Locate the cell with the specified text and output its (X, Y) center coordinate. 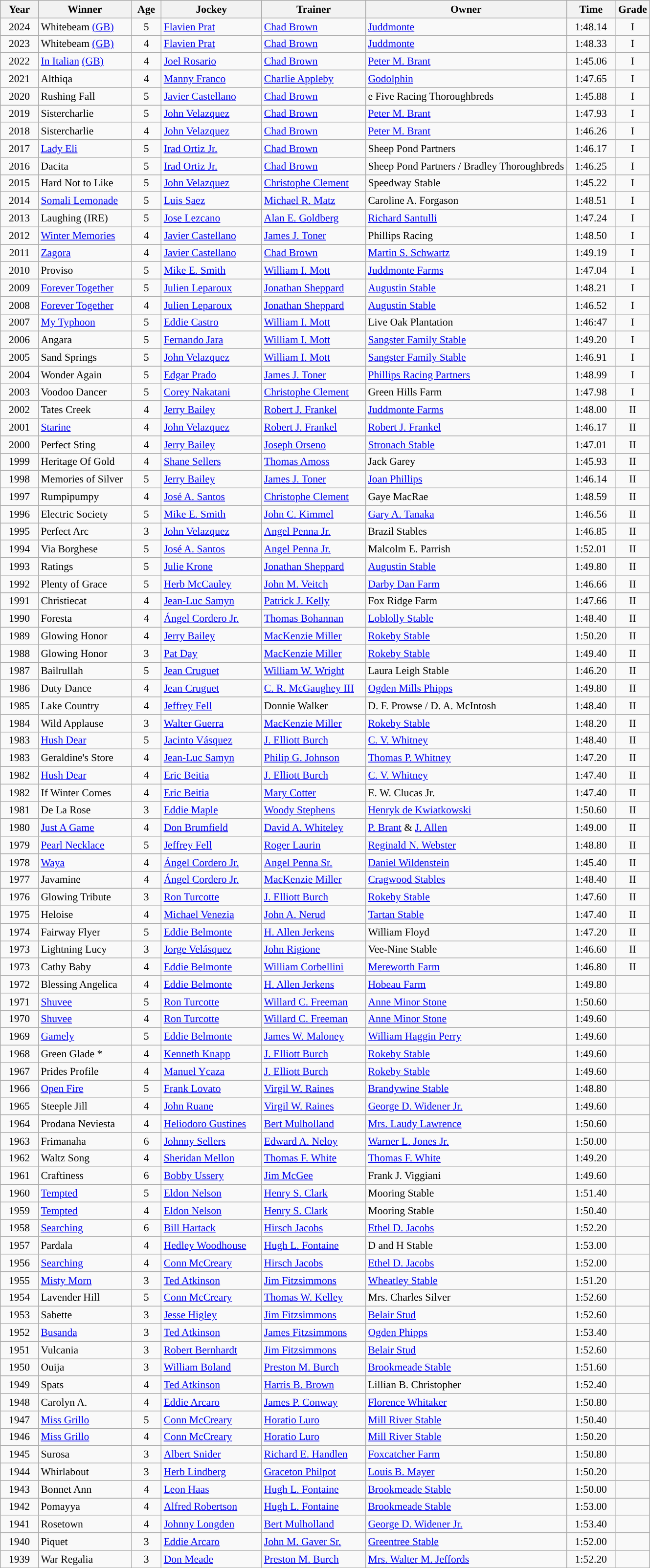
1941 (20, 1524)
William Floyd (466, 932)
Eddie Castro (211, 323)
Manuel Ycaza (211, 1071)
1:45.06 (591, 62)
Open Fire (85, 1089)
2017 (20, 149)
2010 (20, 271)
2023 (20, 44)
Foresta (85, 619)
Wild Applause (85, 723)
1984 (20, 723)
Lavender Hill (85, 1298)
Jack Garey (466, 462)
2009 (20, 288)
Hard Not to Like (85, 183)
Brandywine Stable (466, 1089)
Lillian B. Christopher (466, 1385)
Ouija (85, 1368)
1:45.40 (591, 863)
Winter Memories (85, 236)
Martin S. Schwartz (466, 253)
Zagora (85, 253)
Hobeau Farm (466, 984)
Angara (85, 340)
2004 (20, 375)
Woody Stephens (314, 810)
Don Meade (211, 1559)
Johnny Longden (211, 1524)
1995 (20, 532)
Herb Lindberg (211, 1472)
Luis Saez (211, 201)
Green Glade * (85, 1054)
William Corbellini (314, 967)
Eddie Maple (211, 810)
Walter Guerra (211, 723)
Angel Penna Sr. (314, 863)
Bobby Ussery (211, 1176)
1997 (20, 497)
Bill Hartack (211, 1228)
Charlie Appleby (314, 79)
Frank J. Viggiani (466, 1176)
Mrs. Laudy Lawrence (466, 1124)
2018 (20, 131)
Age (146, 9)
1:46.80 (591, 967)
1971 (20, 1002)
C. R. McGaughey III (314, 689)
e Five Racing Thoroughbreds (466, 96)
Mrs. Charles Silver (466, 1298)
Geraldine's Store (85, 758)
Gamely (85, 1037)
1:46.60 (591, 950)
1986 (20, 689)
1994 (20, 549)
Edward A. Neloy (314, 1141)
Piquet (85, 1542)
James Fitzsimmons (314, 1333)
1967 (20, 1071)
William Haggin Perry (466, 1037)
2002 (20, 410)
1987 (20, 671)
Winner (85, 9)
Fairway Flyer (85, 932)
Heloise (85, 915)
Malcolm E. Parrish (466, 549)
1:52.40 (591, 1385)
Greentree Stable (466, 1542)
1940 (20, 1542)
Waya (85, 863)
Memories of Silver (85, 479)
P. Brant & J. Allen (466, 828)
Lady Eli (85, 149)
1961 (20, 1176)
1942 (20, 1507)
Javamine (85, 880)
1:46.26 (591, 131)
War Regalia (85, 1559)
Graceton Philpot (314, 1472)
Plenty of Grace (85, 584)
1954 (20, 1298)
Jockey (211, 9)
2007 (20, 323)
1:48.20 (591, 723)
Glowing Tribute (85, 897)
Joan Phillips (466, 479)
Fernando Jara (211, 340)
Steeple Jill (85, 1107)
Tates Creek (85, 410)
Tartan Stable (466, 915)
Gary A. Tanaka (466, 514)
1988 (20, 653)
1956 (20, 1263)
1978 (20, 863)
1:48.59 (591, 497)
1:51.60 (591, 1368)
2021 (20, 79)
1979 (20, 845)
Lightning Lucy (85, 950)
Richard Santulli (466, 218)
Mrs. Walter M. Jeffords (466, 1559)
My Typhoon (85, 323)
1:48.33 (591, 44)
Joseph Orseno (314, 445)
Florence Whitaker (466, 1402)
Time (591, 9)
1992 (20, 584)
James W. Maloney (314, 1037)
1:51.40 (591, 1194)
Louis B. Mayer (466, 1472)
Thomas Bohannan (314, 619)
James P. Conway (314, 1402)
2022 (20, 62)
Proviso (85, 271)
1:47.24 (591, 218)
In Italian (GB) (85, 62)
1975 (20, 915)
Jacinto Vásquez (211, 740)
1:49.19 (591, 253)
1970 (20, 1019)
Pat Day (211, 653)
Speedway Stable (466, 183)
Spats (85, 1385)
Don Brumfield (211, 828)
Julie Krone (211, 566)
Hedley Woodhouse (211, 1246)
Alan E. Goldberg (314, 218)
Voodoo Dancer (85, 392)
Bonnet Ann (85, 1489)
Mary Cotter (314, 793)
Ogden Phipps (466, 1333)
1:48.51 (591, 201)
Sand Springs (85, 358)
Reginald N. Webster (466, 845)
2012 (20, 236)
John Ruane (211, 1107)
Jim McGee (314, 1176)
Rumpipumpy (85, 497)
2008 (20, 305)
Robert Bernhardt (211, 1350)
1989 (20, 636)
1:48.21 (591, 288)
1:46.14 (591, 479)
Heritage Of Gold (85, 462)
Frank Lovato (211, 1089)
1:46.91 (591, 358)
1943 (20, 1489)
Philip G. Johnson (314, 758)
1:47.65 (591, 79)
Foxcatcher Farm (466, 1455)
1953 (20, 1315)
1:46.52 (591, 305)
Christiecat (85, 601)
Johnny Sellers (211, 1141)
Somali Lemonade (85, 201)
1:46.20 (591, 671)
2015 (20, 183)
Starine (85, 427)
Thomas W. Kelley (314, 1298)
1:46.85 (591, 532)
Sheridan Mellon (211, 1158)
1:46.56 (591, 514)
1939 (20, 1559)
Frimanaha (85, 1141)
Ratings (85, 566)
1:45.22 (591, 183)
John M. Veitch (314, 584)
Misty Morn (85, 1281)
Live Oak Plantation (466, 323)
2020 (20, 96)
Vulcania (85, 1350)
1998 (20, 479)
1:47.93 (591, 114)
Cragwood Stables (466, 880)
Dacita (85, 166)
E. W. Clucas Jr. (466, 793)
Electric Society (85, 514)
Phillips Racing Partners (466, 375)
Harris B. Brown (314, 1385)
Pardala (85, 1246)
Mereworth Farm (466, 967)
John C. Kimmel (314, 514)
Thomas P. Whitney (466, 758)
Carolyn A. (85, 1402)
Prodana Neviesta (85, 1124)
Jorge Velásquez (211, 950)
1:46:47 (591, 323)
Prides Profile (85, 1071)
2006 (20, 340)
Donnie Walker (314, 706)
Stronach Stable (466, 445)
1:48.14 (591, 27)
1950 (20, 1368)
1:46.66 (591, 584)
1:49.40 (591, 653)
John Rigione (314, 950)
Sheep Pond Partners / Bradley Thoroughbreds (466, 166)
Michael R. Matz (314, 201)
1:47.04 (591, 271)
1965 (20, 1107)
Pomayya (85, 1507)
1959 (20, 1211)
1996 (20, 514)
1:48.50 (591, 236)
2000 (20, 445)
Owner (466, 9)
1944 (20, 1472)
Pearl Necklace (85, 845)
1945 (20, 1455)
1966 (20, 1089)
Vee-Nine Stable (466, 950)
1974 (20, 932)
Laura Leigh Stable (466, 671)
Surosa (85, 1455)
Heliodoro Gustines (211, 1124)
William Boland (211, 1368)
Trainer (314, 9)
Fox Ridge Farm (466, 601)
1977 (20, 880)
1980 (20, 828)
Phillips Racing (466, 236)
1:47.60 (591, 897)
2019 (20, 114)
1963 (20, 1141)
Duty Dance (85, 689)
Alfred Robertson (211, 1507)
2003 (20, 392)
Herb McCauley (211, 584)
Patrick J. Kelly (314, 601)
1:47.98 (591, 392)
1999 (20, 462)
1985 (20, 706)
1949 (20, 1385)
Joel Rosario (211, 62)
Darby Dan Farm (466, 584)
Daniel Wildenstein (466, 863)
Michael Venezia (211, 915)
1:47.66 (591, 601)
1964 (20, 1124)
2024 (20, 27)
2013 (20, 218)
Kenneth Knapp (211, 1054)
Grade (632, 9)
Craftiness (85, 1176)
1981 (20, 810)
Perfect Arc (85, 532)
Roger Laurin (314, 845)
If Winter Comes (85, 793)
1990 (20, 619)
Rosetown (85, 1524)
1972 (20, 984)
Richard E. Handlen (314, 1455)
1:49.00 (591, 828)
1968 (20, 1054)
Via Borghese (85, 549)
2014 (20, 201)
Laughing (IRE) (85, 218)
1952 (20, 1333)
2016 (20, 166)
Ogden Mills Phipps (466, 689)
1969 (20, 1037)
Gaye MacRae (466, 497)
1957 (20, 1246)
Wonder Again (85, 375)
D and H Stable (466, 1246)
Just A Game (85, 828)
Jose Lezcano (211, 218)
2005 (20, 358)
Leon Haas (211, 1489)
1976 (20, 897)
1962 (20, 1158)
1958 (20, 1228)
Loblolly Stable (466, 619)
1:51.20 (591, 1281)
1:48.99 (591, 375)
Brazil Stables (466, 532)
Warner L. Jones Jr. (466, 1141)
Manny Franco (211, 79)
Althiqa (85, 79)
Sheep Pond Partners (466, 149)
Rushing Fall (85, 96)
1:45.88 (591, 96)
Jesse Higley (211, 1315)
2001 (20, 427)
1946 (20, 1437)
Albert Snider (211, 1455)
Edgar Prado (211, 375)
Wheatley Stable (466, 1281)
1955 (20, 1281)
Cathy Baby (85, 967)
1:48.00 (591, 410)
David A. Whiteley (314, 828)
John M. Gaver Sr. (314, 1542)
De La Rose (85, 810)
1:52.01 (591, 549)
Year (20, 9)
Henryk de Kwiatkowski (466, 810)
Lake Country (85, 706)
William W. Wright (314, 671)
Shane Sellers (211, 462)
John A. Nerud (314, 915)
1993 (20, 566)
Busanda (85, 1333)
Blessing Angelica (85, 984)
Green Hills Farm (466, 392)
Waltz Song (85, 1158)
1991 (20, 601)
2011 (20, 253)
1948 (20, 1402)
1951 (20, 1350)
Whirlabout (85, 1472)
Bailrullah (85, 671)
1960 (20, 1194)
1:46.25 (591, 166)
D. F. Prowse / D. A. McIntosh (466, 706)
Caroline A. Forgason (466, 201)
1:45.93 (591, 462)
Perfect Sting (85, 445)
1947 (20, 1420)
Corey Nakatani (211, 392)
Sabette (85, 1315)
1:47.01 (591, 445)
Godolphin (466, 79)
Thomas Amoss (314, 462)
